Return the (X, Y) coordinate for the center point of the cell that contains the specified text.  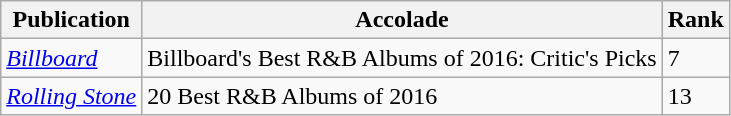
Billboard's Best R&B Albums of 2016: Critic's Picks (402, 58)
13 (696, 96)
Rolling Stone (72, 96)
Rank (696, 20)
7 (696, 58)
Publication (72, 20)
Accolade (402, 20)
20 Best R&B Albums of 2016 (402, 96)
Billboard (72, 58)
